From the cell containing the given text, extract its center point as (X, Y) coordinate. 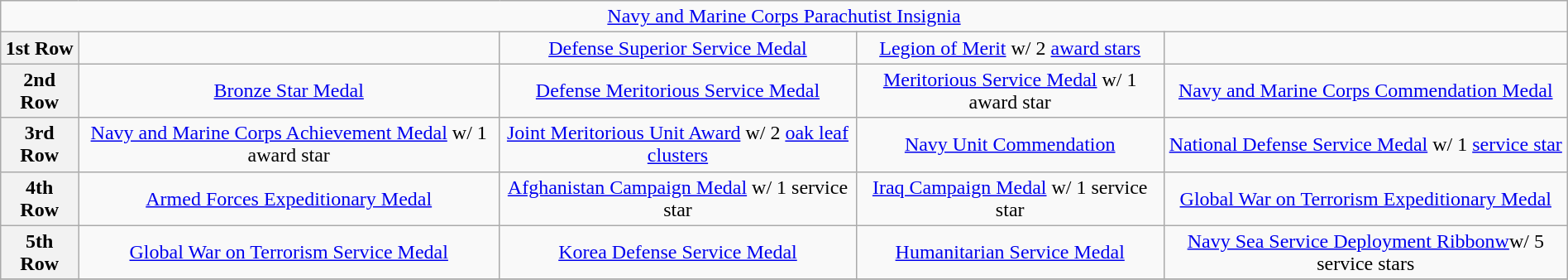
Global War on Terrorism Service Medal (289, 252)
Navy and Marine Corps Parachutist Insignia (784, 17)
Bronze Star Medal (289, 91)
Defense Meritorious Service Medal (678, 91)
Navy and Marine Corps Commendation Medal (1365, 91)
3rd Row (40, 144)
Afghanistan Campaign Medal w/ 1 service star (678, 199)
1st Row (40, 48)
Iraq Campaign Medal w/ 1 service star (1010, 199)
Meritorious Service Medal w/ 1 award star (1010, 91)
Navy and Marine Corps Achievement Medal w/ 1 award star (289, 144)
Defense Superior Service Medal (678, 48)
Armed Forces Expeditionary Medal (289, 199)
Humanitarian Service Medal (1010, 252)
Korea Defense Service Medal (678, 252)
Navy Sea Service Deployment Ribbonww/ 5 service stars (1365, 252)
Legion of Merit w/ 2 award stars (1010, 48)
Joint Meritorious Unit Award w/ 2 oak leaf clusters (678, 144)
Navy Unit Commendation (1010, 144)
4th Row (40, 199)
Global War on Terrorism Expeditionary Medal (1365, 199)
5th Row (40, 252)
2nd Row (40, 91)
National Defense Service Medal w/ 1 service star (1365, 144)
